Output the [x, y] coordinate of the center of the cell containing the given text.  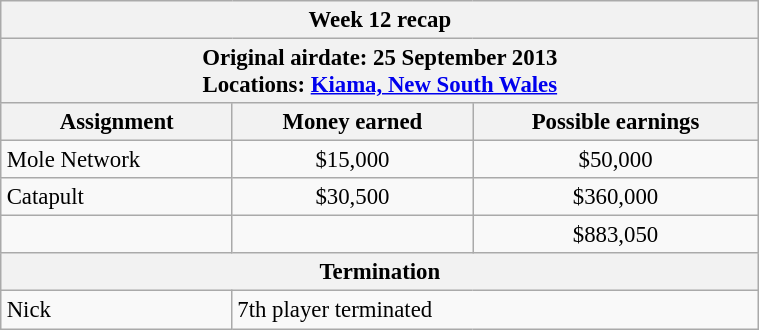
$883,050 [616, 235]
Assignment [116, 122]
Week 12 recap [380, 20]
Possible earnings [616, 122]
$15,000 [352, 160]
Original airdate: 25 September 2013Locations: Kiama, New South Wales [380, 70]
Mole Network [116, 160]
$30,500 [352, 197]
$360,000 [616, 197]
7th player terminated [495, 310]
Nick [116, 310]
Money earned [352, 122]
Termination [380, 272]
$50,000 [616, 160]
Catapult [116, 197]
